Return the [X, Y] coordinate for the center point of the cell that contains the specified text.  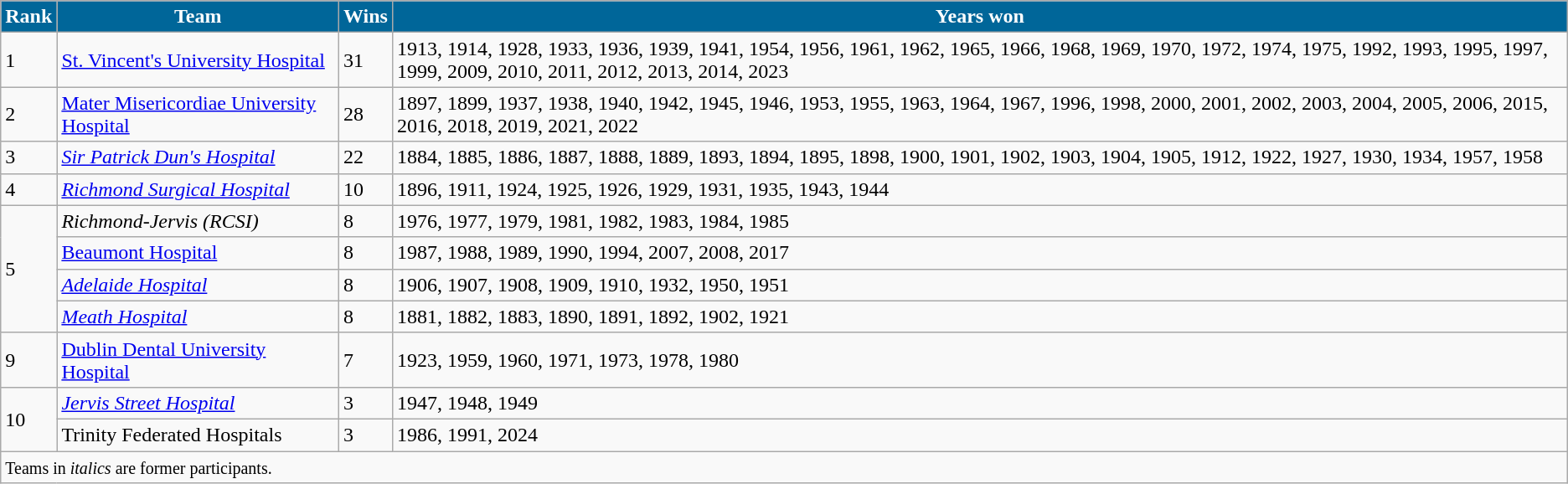
Teams in italics are former participants. [784, 466]
1923, 1959, 1960, 1971, 1973, 1978, 1980 [980, 360]
Meath Hospital [198, 317]
Team [198, 17]
1881, 1882, 1883, 1890, 1891, 1892, 1902, 1921 [980, 317]
1896, 1911, 1924, 1925, 1926, 1929, 1931, 1935, 1943, 1944 [980, 189]
9 [28, 360]
4 [28, 189]
Years won [980, 17]
7 [366, 360]
Wins [366, 17]
1884, 1885, 1886, 1887, 1888, 1889, 1893, 1894, 1895, 1898, 1900, 1901, 1902, 1903, 1904, 1905, 1912, 1922, 1927, 1930, 1934, 1957, 1958 [980, 157]
Mater Misericordiae University Hospital [198, 114]
Richmond-Jervis (RCSI) [198, 221]
Trinity Federated Hospitals [198, 435]
1906, 1907, 1908, 1909, 1910, 1932, 1950, 1951 [980, 285]
1 [28, 60]
1987, 1988, 1989, 1990, 1994, 2007, 2008, 2017 [980, 253]
Adelaide Hospital [198, 285]
St. Vincent's University Hospital [198, 60]
22 [366, 157]
5 [28, 269]
Dublin Dental University Hospital [198, 360]
28 [366, 114]
Richmond Surgical Hospital [198, 189]
1976, 1977, 1979, 1981, 1982, 1983, 1984, 1985 [980, 221]
Rank [28, 17]
1986, 1991, 2024 [980, 435]
2 [28, 114]
Jervis Street Hospital [198, 403]
Beaumont Hospital [198, 253]
31 [366, 60]
1947, 1948, 1949 [980, 403]
Sir Patrick Dun's Hospital [198, 157]
